Pinpoint the cell where the given text exists, returning its [X, Y] midpoint coordinate. 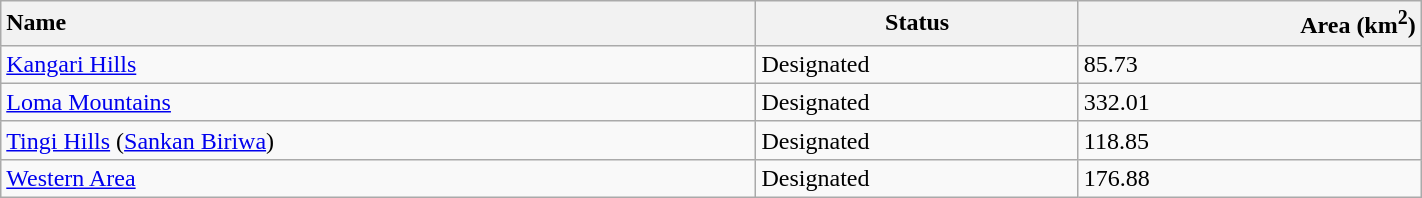
Loma Mountains [378, 102]
118.85 [1250, 140]
Kangari Hills [378, 64]
332.01 [1250, 102]
Tingi Hills (Sankan Biriwa) [378, 140]
Western Area [378, 178]
Status [917, 24]
Name [378, 24]
176.88 [1250, 178]
85.73 [1250, 64]
Area (km2) [1250, 24]
